Scan for the cell matching the given text and deliver its [x, y] coordinate at center. 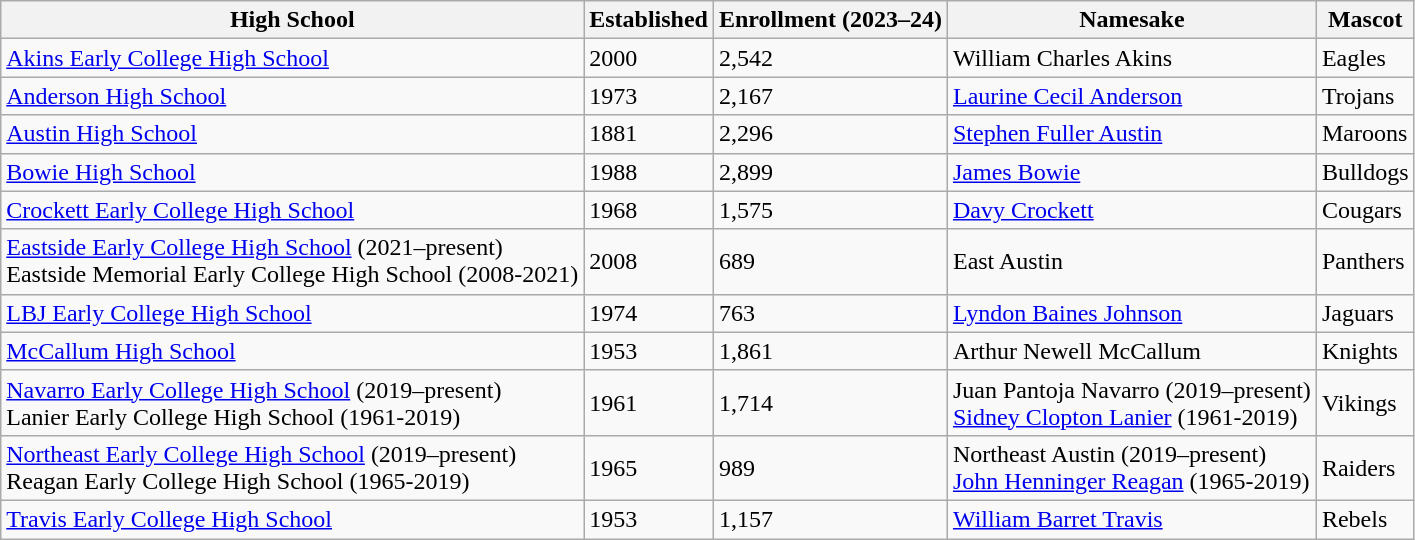
Mascot [1365, 20]
Anderson High School [292, 96]
1,157 [830, 519]
William Barret Travis [1132, 519]
Rebels [1365, 519]
Akins Early College High School [292, 58]
1961 [649, 402]
2008 [649, 262]
Raiders [1365, 468]
LBJ Early College High School [292, 313]
Trojans [1365, 96]
Laurine Cecil Anderson [1132, 96]
Eastside Early College High School (2021–present)Eastside Memorial Early College High School (2008-2021) [292, 262]
1988 [649, 172]
1881 [649, 134]
William Charles Akins [1132, 58]
McCallum High School [292, 351]
2,296 [830, 134]
East Austin [1132, 262]
Cougars [1365, 210]
1,575 [830, 210]
Travis Early College High School [292, 519]
Arthur Newell McCallum [1132, 351]
763 [830, 313]
James Bowie [1132, 172]
Stephen Fuller Austin [1132, 134]
Bowie High School [292, 172]
1974 [649, 313]
Navarro Early College High School (2019–present)Lanier Early College High School (1961-2019) [292, 402]
2,167 [830, 96]
1968 [649, 210]
Eagles [1365, 58]
989 [830, 468]
1965 [649, 468]
1973 [649, 96]
Panthers [1365, 262]
Namesake [1132, 20]
Bulldogs [1365, 172]
High School [292, 20]
Davy Crockett [1132, 210]
689 [830, 262]
Established [649, 20]
Vikings [1365, 402]
1,861 [830, 351]
Maroons [1365, 134]
Northeast Austin (2019–present)John Henninger Reagan (1965-2019) [1132, 468]
Juan Pantoja Navarro (2019–present)Sidney Clopton Lanier (1961-2019) [1132, 402]
1,714 [830, 402]
Enrollment (2023–24) [830, 20]
Crockett Early College High School [292, 210]
Lyndon Baines Johnson [1132, 313]
2000 [649, 58]
Knights [1365, 351]
Northeast Early College High School (2019–present)Reagan Early College High School (1965-2019) [292, 468]
2,899 [830, 172]
Austin High School [292, 134]
2,542 [830, 58]
Jaguars [1365, 313]
